Locate the cell with the specified text and output its (x, y) center coordinate. 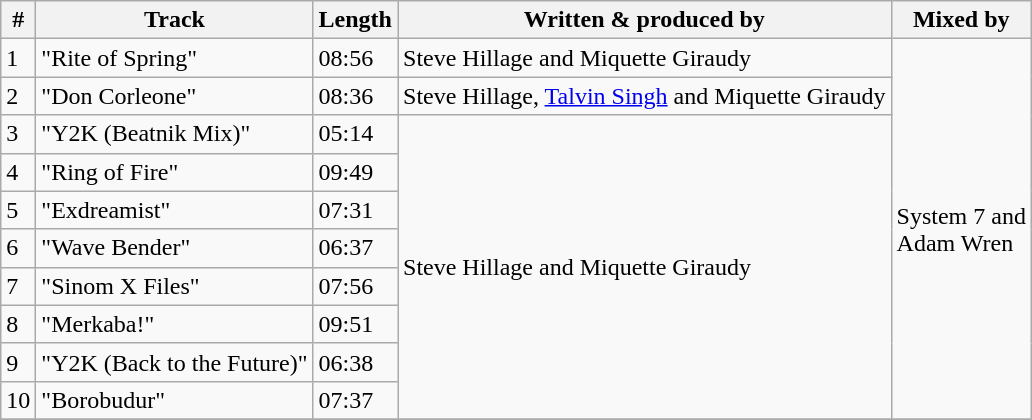
"Sinom X Files" (174, 286)
"Merkaba!" (174, 324)
07:56 (355, 286)
"Y2K (Back to the Future)" (174, 362)
Written & produced by (645, 20)
8 (18, 324)
"Borobudur" (174, 400)
08:36 (355, 96)
10 (18, 400)
"Y2K (Beatnik Mix)" (174, 134)
08:56 (355, 58)
"Wave Bender" (174, 248)
# (18, 20)
"Ring of Fire" (174, 172)
2 (18, 96)
09:51 (355, 324)
Steve Hillage, Talvin Singh and Miquette Giraudy (645, 96)
Mixed by (961, 20)
06:37 (355, 248)
4 (18, 172)
6 (18, 248)
"Don Corleone" (174, 96)
05:14 (355, 134)
06:38 (355, 362)
9 (18, 362)
07:37 (355, 400)
System 7 and Adam Wren (961, 230)
"Rite of Spring" (174, 58)
09:49 (355, 172)
3 (18, 134)
1 (18, 58)
Length (355, 20)
Track (174, 20)
7 (18, 286)
5 (18, 210)
07:31 (355, 210)
"Exdreamist" (174, 210)
